Extract the [X, Y] coordinate from the center of the cell holding the provided text.  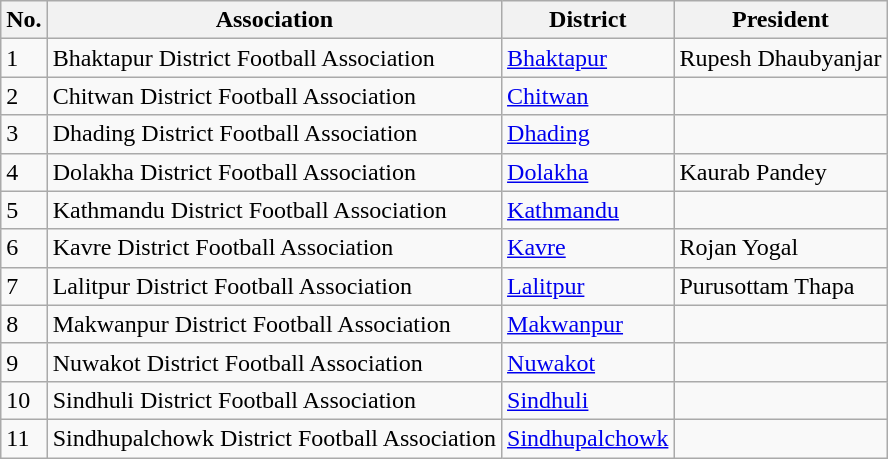
Sindhupalchowk District Football Association [274, 438]
4 [24, 172]
Bhaktapur [588, 58]
Sindhupalchowk [588, 438]
President [780, 20]
District [588, 20]
10 [24, 400]
Nuwakot District Football Association [274, 362]
Kavre District Football Association [274, 248]
Purusottam Thapa [780, 286]
5 [24, 210]
Kathmandu [588, 210]
Chitwan [588, 96]
3 [24, 134]
No. [24, 20]
Chitwan District Football Association [274, 96]
1 [24, 58]
Lalitpur [588, 286]
11 [24, 438]
6 [24, 248]
Rojan Yogal [780, 248]
Lalitpur District Football Association [274, 286]
Dhading [588, 134]
Sindhuli District Football Association [274, 400]
8 [24, 324]
Association [274, 20]
Kavre [588, 248]
Makwanpur District Football Association [274, 324]
7 [24, 286]
Bhaktapur District Football Association [274, 58]
Dolakha District Football Association [274, 172]
Sindhuli [588, 400]
Rupesh Dhaubyanjar [780, 58]
Makwanpur [588, 324]
Nuwakot [588, 362]
Dolakha [588, 172]
9 [24, 362]
Dhading District Football Association [274, 134]
Kaurab Pandey [780, 172]
2 [24, 96]
Kathmandu District Football Association [274, 210]
